Return [x, y] of the center of cell containing provided text 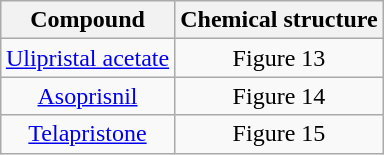
Ulipristal acetate [87, 58]
Figure 15 [280, 134]
Figure 14 [280, 96]
Asoprisnil [87, 96]
Telapristone [87, 134]
Chemical structure [280, 20]
Compound [87, 20]
Figure 13 [280, 58]
